Extract the (X, Y) coordinate from the center of the cell holding the provided text.  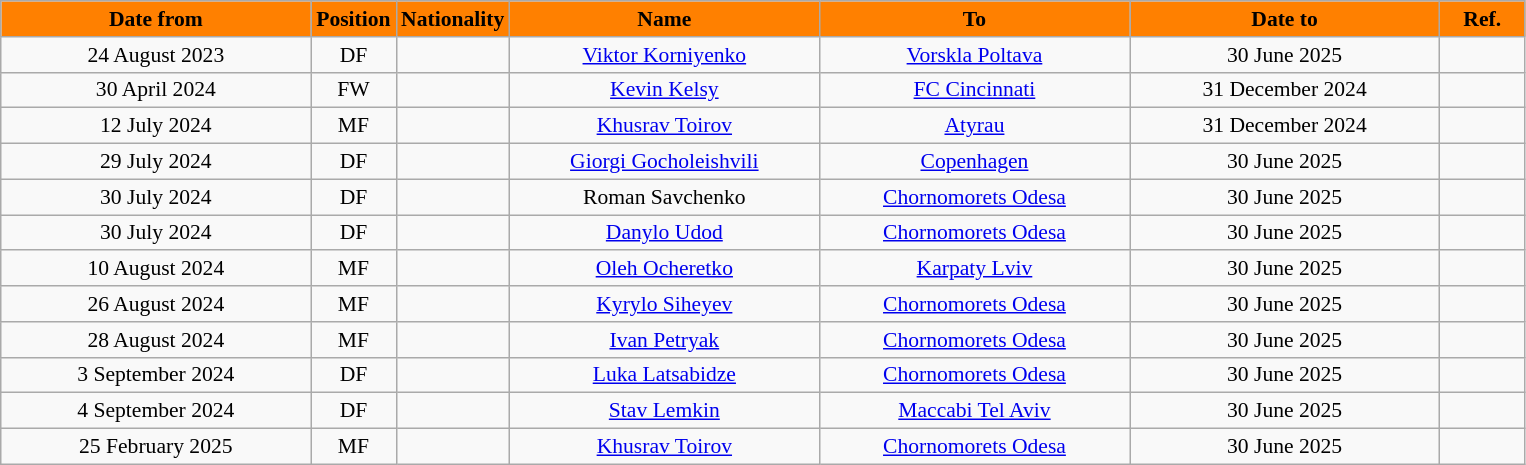
Ref. (1482, 19)
To (974, 19)
Atyrau (974, 126)
Date to (1285, 19)
Nationality (452, 19)
24 August 2023 (156, 55)
Maccabi Tel Aviv (974, 411)
12 July 2024 (156, 126)
Viktor Korniyenko (664, 55)
Ivan Petryak (664, 340)
Kevin Kelsy (664, 90)
Date from (156, 19)
29 July 2024 (156, 162)
Luka Latsabidze (664, 375)
Kyrylo Siheyev (664, 304)
FW (354, 90)
Roman Savchenko (664, 197)
10 August 2024 (156, 269)
25 February 2025 (156, 447)
FC Cincinnati (974, 90)
4 September 2024 (156, 411)
3 September 2024 (156, 375)
Oleh Ocheretko (664, 269)
Karpaty Lviv (974, 269)
28 August 2024 (156, 340)
Stav Lemkin (664, 411)
Vorskla Poltava (974, 55)
Name (664, 19)
30 April 2024 (156, 90)
Danylo Udod (664, 233)
Giorgi Gocholeishvili (664, 162)
26 August 2024 (156, 304)
Position (354, 19)
Copenhagen (974, 162)
